Find where the given text appears and provide that cell's center as (X, Y) coordinate. 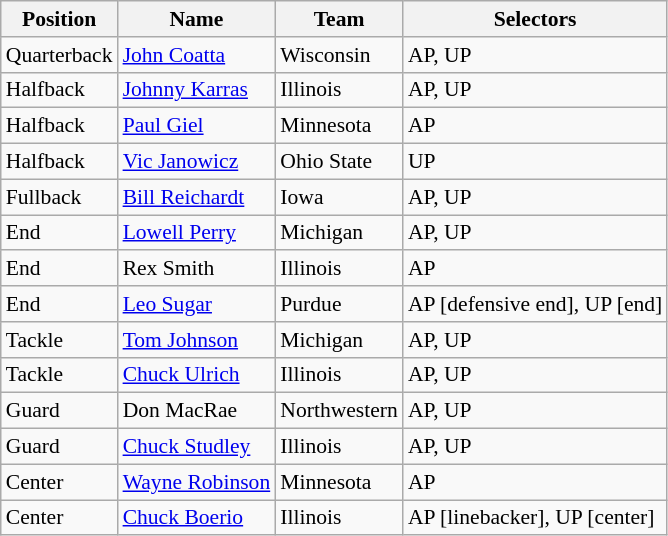
Leo Sugar (197, 304)
AP [linebacker], UP [center] (535, 518)
AP [defensive end], UP [end] (535, 304)
Northwestern (339, 411)
Ohio State (339, 162)
Team (339, 19)
Vic Janowicz (197, 162)
Rex Smith (197, 269)
Johnny Karras (197, 90)
UP (535, 162)
Name (197, 19)
Chuck Ulrich (197, 375)
Don MacRae (197, 411)
Selectors (535, 19)
Quarterback (60, 55)
John Coatta (197, 55)
Chuck Studley (197, 447)
Lowell Perry (197, 233)
Wisconsin (339, 55)
Wayne Robinson (197, 482)
Fullback (60, 197)
Position (60, 19)
Iowa (339, 197)
Chuck Boerio (197, 518)
Tom Johnson (197, 340)
Purdue (339, 304)
Bill Reichardt (197, 197)
Paul Giel (197, 126)
